Search for the cell housing the specified text and yield its [x, y] center coordinate. 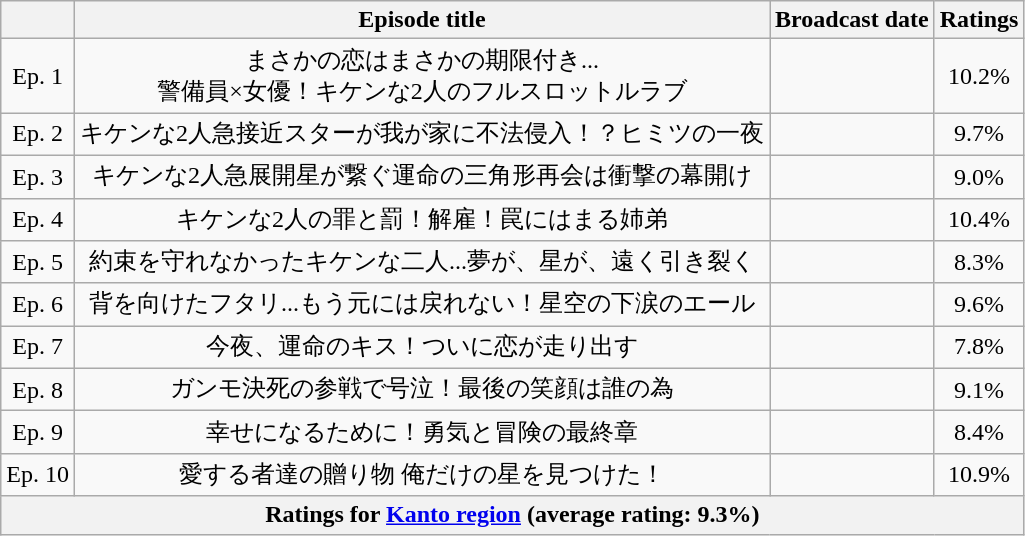
9.0% [979, 176]
まさかの恋はまさかの期限付き...警備員×女優！キケンな2人のフルスロットルラブ [422, 76]
Ep. 7 [38, 348]
8.4% [979, 432]
10.9% [979, 474]
9.1% [979, 390]
Ep. 9 [38, 432]
Ep. 3 [38, 176]
キケンな2人急展開星が繋ぐ運命の三角形再会は衝撃の幕開け [422, 176]
Broadcast date [852, 20]
8.3% [979, 262]
キケンな2人の罪と罰！解雇！罠にはまる姉弟 [422, 220]
幸せになるために！勇気と冒険の最終章 [422, 432]
Ep. 5 [38, 262]
Ratings for Kanto region (average rating: 9.3%) [512, 515]
Ep. 2 [38, 134]
9.7% [979, 134]
7.8% [979, 348]
Ep. 10 [38, 474]
10.2% [979, 76]
背を向けたフタリ...もう元には戻れない！星空の下涙のエール [422, 304]
ガンモ決死の参戦で号泣！最後の笑顔は誰の為 [422, 390]
Ep. 8 [38, 390]
Episode title [422, 20]
Ep. 1 [38, 76]
Ratings [979, 20]
9.6% [979, 304]
約束を守れなかったキケンな二人...夢が、星が、遠く引き裂く [422, 262]
Ep. 6 [38, 304]
10.4% [979, 220]
今夜、運命のキス！ついに恋が走り出す [422, 348]
愛する者達の贈り物 俺だけの星を見つけた！ [422, 474]
Ep. 4 [38, 220]
キケンな2人急接近スターが我が家に不法侵入！？ヒミツの一夜 [422, 134]
